From the cell containing the given text, extract its center point as [x, y] coordinate. 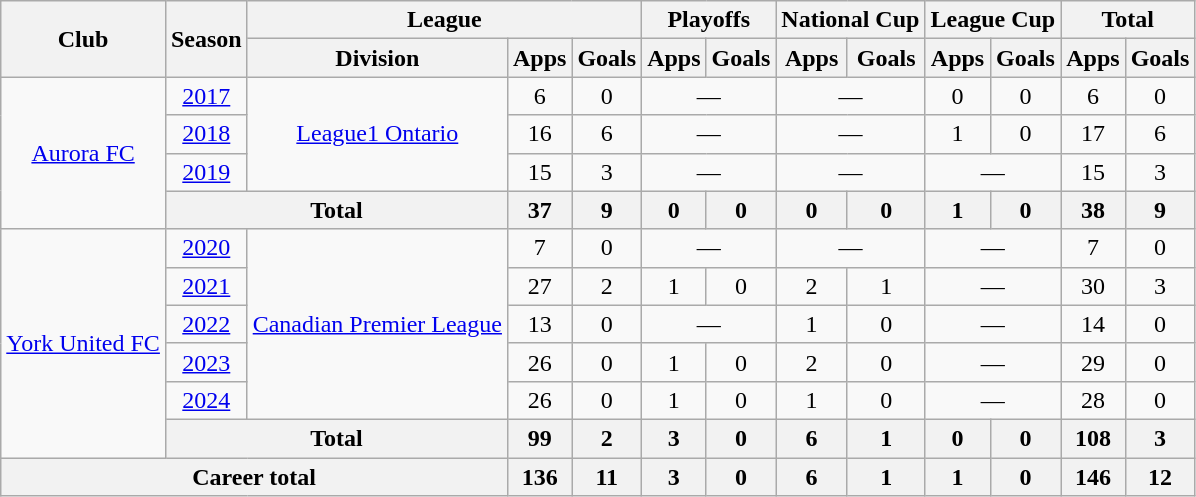
National Cup [850, 20]
16 [539, 134]
28 [1093, 400]
League Cup [993, 20]
Division [377, 58]
13 [539, 324]
37 [539, 210]
2021 [206, 286]
League [444, 20]
2024 [206, 400]
2017 [206, 96]
12 [1160, 477]
136 [539, 477]
17 [1093, 134]
Aurora FC [84, 153]
2019 [206, 172]
2022 [206, 324]
29 [1093, 362]
30 [1093, 286]
League1 Ontario [377, 134]
99 [539, 438]
38 [1093, 210]
11 [607, 477]
Canadian Premier League [377, 324]
York United FC [84, 343]
2023 [206, 362]
146 [1093, 477]
Career total [254, 477]
2018 [206, 134]
14 [1093, 324]
27 [539, 286]
Season [206, 39]
108 [1093, 438]
2020 [206, 248]
Club [84, 39]
Playoffs [709, 20]
